Identify which cell holds the provided text, then report its [x, y] central coordinate. 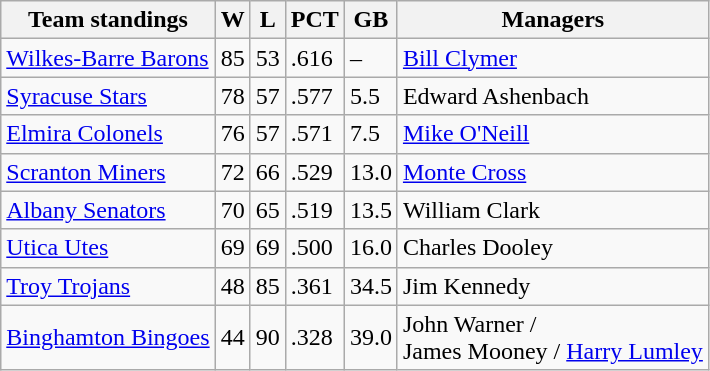
78 [232, 96]
Monte Cross [552, 172]
Jim Kennedy [552, 286]
39.0 [370, 338]
.328 [314, 338]
William Clark [552, 210]
.519 [314, 210]
48 [232, 286]
– [370, 58]
GB [370, 20]
Edward Ashenbach [552, 96]
72 [232, 172]
L [268, 20]
65 [268, 210]
13.0 [370, 172]
Charles Dooley [552, 248]
66 [268, 172]
53 [268, 58]
.616 [314, 58]
76 [232, 134]
John Warner /James Mooney / Harry Lumley [552, 338]
44 [232, 338]
5.5 [370, 96]
Bill Clymer [552, 58]
34.5 [370, 286]
90 [268, 338]
13.5 [370, 210]
Team standings [108, 20]
.500 [314, 248]
Utica Utes [108, 248]
.571 [314, 134]
PCT [314, 20]
.577 [314, 96]
.529 [314, 172]
Mike O'Neill [552, 134]
70 [232, 210]
Albany Senators [108, 210]
.361 [314, 286]
Syracuse Stars [108, 96]
16.0 [370, 248]
Troy Trojans [108, 286]
Elmira Colonels [108, 134]
W [232, 20]
Scranton Miners [108, 172]
Wilkes-Barre Barons [108, 58]
Managers [552, 20]
7.5 [370, 134]
Binghamton Bingoes [108, 338]
